Detect which cell encompasses the target text, then output its (x, y) center coordinate. 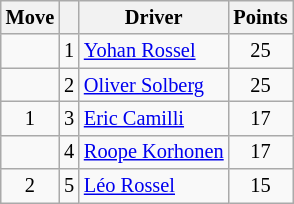
Yohan Rossel (154, 51)
5 (69, 186)
Points (261, 17)
Eric Camilli (154, 118)
4 (69, 152)
Roope Korhonen (154, 152)
Léo Rossel (154, 186)
3 (69, 118)
Move (30, 17)
Oliver Solberg (154, 85)
Driver (154, 17)
15 (261, 186)
